Identify which cell holds the provided text, then report its [x, y] central coordinate. 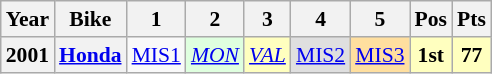
1st [432, 55]
MIS3 [380, 55]
5 [380, 19]
Pos [432, 19]
MON [215, 55]
Year [28, 19]
MIS1 [156, 55]
4 [320, 19]
2001 [28, 55]
77 [472, 55]
2 [215, 19]
Pts [472, 19]
1 [156, 19]
VAL [268, 55]
MIS2 [320, 55]
Honda [90, 55]
Bike [90, 19]
3 [268, 19]
